Find where the given text appears and provide that cell's center as (X, Y) coordinate. 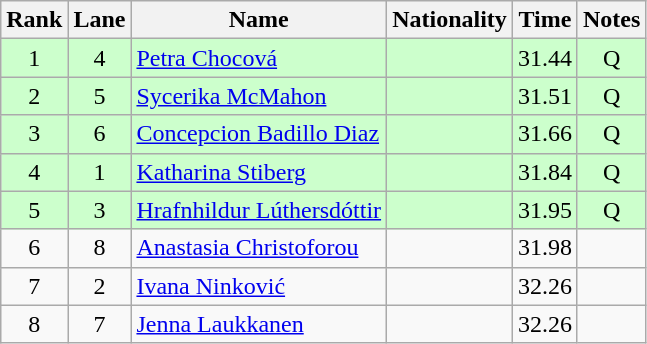
Ivana Ninković (259, 286)
Nationality (450, 20)
Anastasia Christoforou (259, 248)
31.51 (544, 96)
Rank (34, 20)
Hrafnhildur Lúthersdóttir (259, 210)
Lane (100, 20)
31.66 (544, 134)
Concepcion Badillo Diaz (259, 134)
31.44 (544, 58)
31.98 (544, 248)
Notes (611, 20)
Name (259, 20)
31.95 (544, 210)
31.84 (544, 172)
Sycerika McMahon (259, 96)
Petra Chocová (259, 58)
Katharina Stiberg (259, 172)
Jenna Laukkanen (259, 324)
Time (544, 20)
